Provide the (X, Y) coordinate of the cell's center where the given text is located.  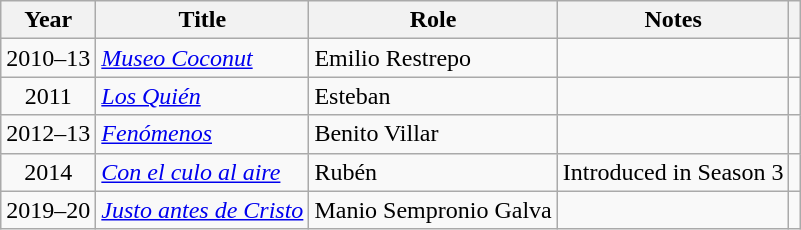
Notes (673, 20)
Esteban (433, 96)
2012–13 (48, 134)
Los Quién (202, 96)
2019–20 (48, 210)
Role (433, 20)
Title (202, 20)
Benito Villar (433, 134)
2010–13 (48, 58)
Museo Coconut (202, 58)
Fenómenos (202, 134)
Year (48, 20)
2011 (48, 96)
Rubén (433, 172)
Manio Sempronio Galva (433, 210)
Introduced in Season 3 (673, 172)
2014 (48, 172)
Justo antes de Cristo (202, 210)
Emilio Restrepo (433, 58)
Con el culo al aire (202, 172)
